Output the (x, y) coordinate of the center of the cell containing the given text.  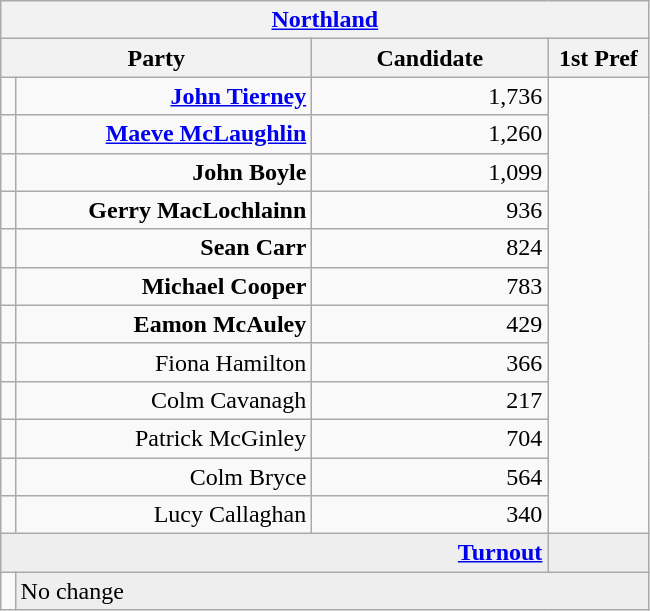
704 (430, 438)
1,736 (430, 96)
Party (156, 58)
366 (430, 362)
Michael Cooper (164, 286)
Gerry MacLochlainn (164, 210)
Colm Bryce (164, 477)
429 (430, 324)
Northland (325, 20)
John Tierney (164, 96)
John Boyle (164, 172)
1,260 (430, 134)
Turnout (274, 553)
936 (430, 210)
Fiona Hamilton (164, 362)
1st Pref (598, 58)
Colm Cavanagh (164, 400)
Eamon McAuley (164, 324)
Lucy Callaghan (164, 515)
217 (430, 400)
Sean Carr (164, 248)
Patrick McGinley (164, 438)
340 (430, 515)
1,099 (430, 172)
783 (430, 286)
824 (430, 248)
Maeve McLaughlin (164, 134)
564 (430, 477)
No change (332, 591)
Candidate (430, 58)
